Search for the cell housing the specified text and yield its (X, Y) center coordinate. 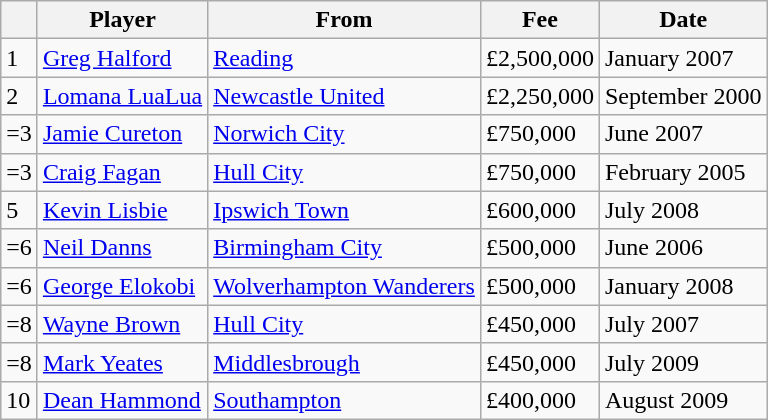
Newcastle United (344, 96)
Southampton (344, 400)
Norwich City (344, 134)
2 (20, 96)
10 (20, 400)
February 2005 (683, 172)
Dean Hammond (122, 400)
Craig Fagan (122, 172)
Middlesbrough (344, 362)
Kevin Lisbie (122, 210)
Neil Danns (122, 248)
£400,000 (540, 400)
Lomana LuaLua (122, 96)
Wayne Brown (122, 324)
Greg Halford (122, 58)
Date (683, 20)
£600,000 (540, 210)
Birmingham City (344, 248)
£2,250,000 (540, 96)
August 2009 (683, 400)
£2,500,000 (540, 58)
Reading (344, 58)
1 (20, 58)
January 2007 (683, 58)
Wolverhampton Wanderers (344, 286)
July 2008 (683, 210)
Player (122, 20)
From (344, 20)
5 (20, 210)
June 2006 (683, 248)
July 2009 (683, 362)
Fee (540, 20)
June 2007 (683, 134)
September 2000 (683, 96)
George Elokobi (122, 286)
Ipswich Town (344, 210)
July 2007 (683, 324)
Mark Yeates (122, 362)
January 2008 (683, 286)
Jamie Cureton (122, 134)
